Detect which cell encompasses the target text, then output its (x, y) center coordinate. 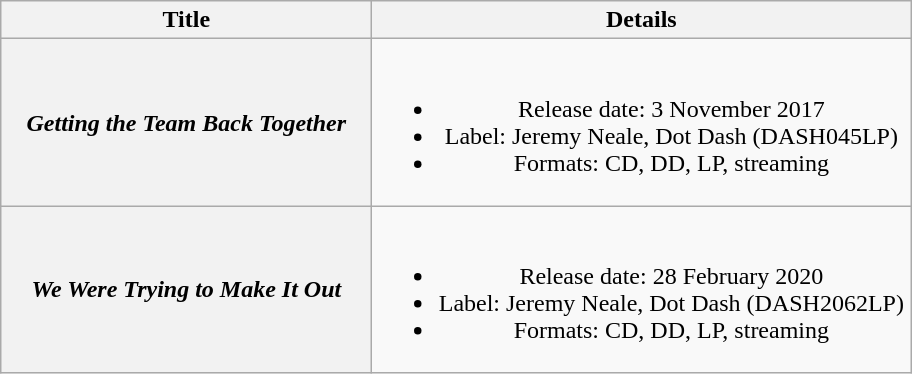
Release date: 28 February 2020Label: Jeremy Neale, Dot Dash (DASH2062LP)Formats: CD, DD, LP, streaming (642, 290)
We Were Trying to Make It Out (186, 290)
Getting the Team Back Together (186, 122)
Details (642, 20)
Title (186, 20)
Release date: 3 November 2017Label: Jeremy Neale, Dot Dash (DASH045LP)Formats: CD, DD, LP, streaming (642, 122)
